Provide the [X, Y] coordinate of the cell's center where the given text is located.  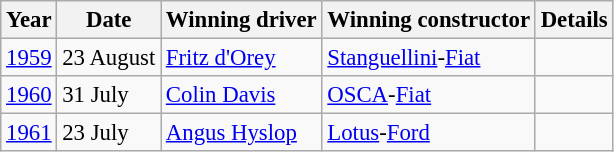
OSCA-Fiat [428, 95]
Colin Davis [242, 95]
23 July [109, 133]
Fritz d'Orey [242, 58]
31 July [109, 95]
Date [109, 20]
1960 [29, 95]
Winning constructor [428, 20]
1961 [29, 133]
Lotus-Ford [428, 133]
Angus Hyslop [242, 133]
Details [574, 20]
23 August [109, 58]
Year [29, 20]
Stanguellini-Fiat [428, 58]
1959 [29, 58]
Winning driver [242, 20]
